From the cell containing the given text, extract its center point as (X, Y) coordinate. 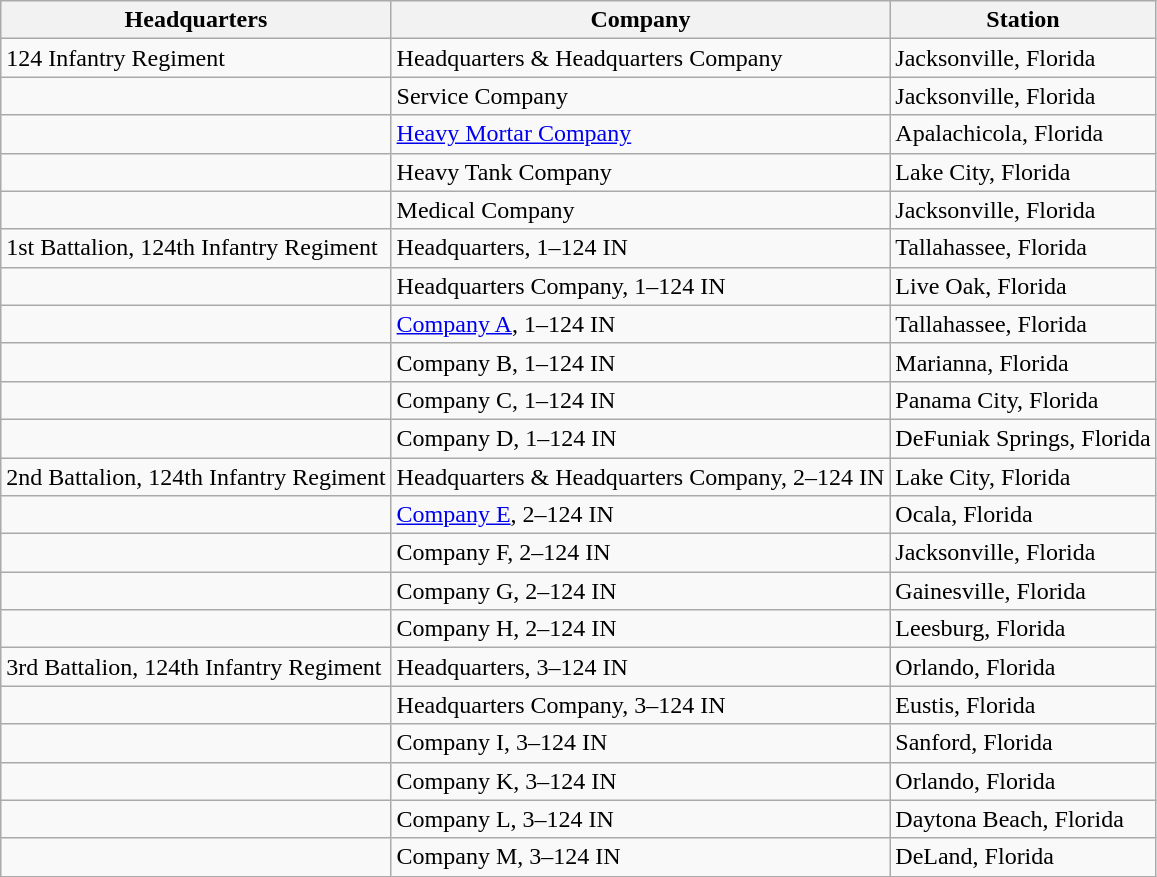
Gainesville, Florida (1023, 591)
DeLand, Florida (1023, 857)
Panama City, Florida (1023, 400)
Daytona Beach, Florida (1023, 819)
Heavy Tank Company (640, 172)
Company L, 3–124 IN (640, 819)
Live Oak, Florida (1023, 286)
Headquarters (196, 20)
Eustis, Florida (1023, 705)
Headquarters Company, 1–124 IN (640, 286)
Company (640, 20)
Apalachicola, Florida (1023, 134)
Company K, 3–124 IN (640, 781)
Marianna, Florida (1023, 362)
Sanford, Florida (1023, 743)
Company E, 2–124 IN (640, 515)
Company A, 1–124 IN (640, 324)
3rd Battalion, 124th Infantry Regiment (196, 667)
Leesburg, Florida (1023, 629)
Ocala, Florida (1023, 515)
Heavy Mortar Company (640, 134)
1st Battalion, 124th Infantry Regiment (196, 248)
Company G, 2–124 IN (640, 591)
Company C, 1–124 IN (640, 400)
Medical Company (640, 210)
DeFuniak Springs, Florida (1023, 438)
Headquarters & Headquarters Company (640, 58)
Station (1023, 20)
Headquarters & Headquarters Company, 2–124 IN (640, 477)
Company F, 2–124 IN (640, 553)
124 Infantry Regiment (196, 58)
Headquarters, 3–124 IN (640, 667)
Headquarters Company, 3–124 IN (640, 705)
Company I, 3–124 IN (640, 743)
Headquarters, 1–124 IN (640, 248)
Company H, 2–124 IN (640, 629)
Service Company (640, 96)
Company D, 1–124 IN (640, 438)
Company B, 1–124 IN (640, 362)
2nd Battalion, 124th Infantry Regiment (196, 477)
Company M, 3–124 IN (640, 857)
